Return the [X, Y] coordinate for the center point of the cell that contains the specified text.  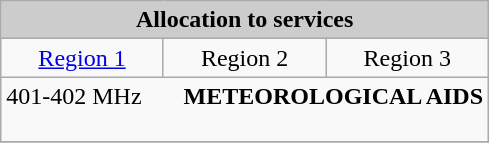
Region 1 [82, 58]
401-402 MHz METEOROLOGICAL AIDS [245, 110]
Region 3 [408, 58]
Region 2 [244, 58]
Allocation to services [245, 20]
